Pinpoint the cell where the given text exists, returning its (x, y) midpoint coordinate. 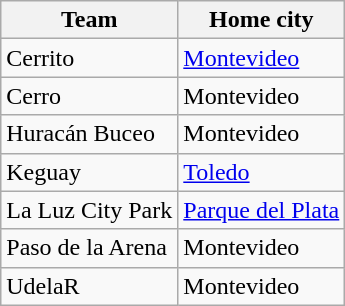
Team (90, 20)
Toledo (262, 172)
Huracán Buceo (90, 134)
Keguay (90, 172)
UdelaR (90, 286)
Cerrito (90, 58)
Home city (262, 20)
La Luz City Park (90, 210)
Cerro (90, 96)
Parque del Plata (262, 210)
Paso de la Arena (90, 248)
